Identify which cell holds the provided text, then report its (X, Y) central coordinate. 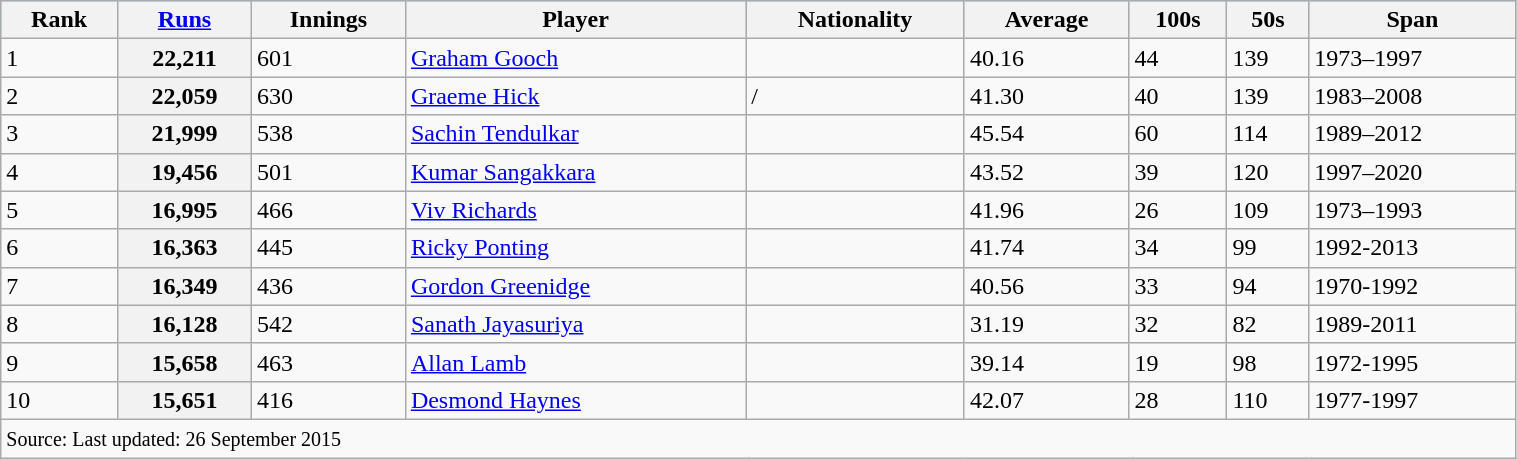
94 (1268, 286)
630 (329, 96)
82 (1268, 324)
40.16 (1046, 58)
Kumar Sangakkara (575, 172)
39 (1178, 172)
41.96 (1046, 210)
32 (1178, 324)
Innings (329, 20)
538 (329, 134)
22,211 (184, 58)
445 (329, 248)
1973–1993 (1412, 210)
6 (60, 248)
4 (60, 172)
1977-1997 (1412, 400)
1997–2020 (1412, 172)
33 (1178, 286)
40.56 (1046, 286)
/ (856, 96)
41.74 (1046, 248)
Rank (60, 20)
436 (329, 286)
5 (60, 210)
Source: Last updated: 26 September 2015 (758, 438)
601 (329, 58)
42.07 (1046, 400)
19,456 (184, 172)
Gordon Greenidge (575, 286)
1989–2012 (1412, 134)
Allan Lamb (575, 362)
1992-2013 (1412, 248)
99 (1268, 248)
1983–2008 (1412, 96)
45.54 (1046, 134)
100s (1178, 20)
10 (60, 400)
1 (60, 58)
Average (1046, 20)
98 (1268, 362)
542 (329, 324)
1973–1997 (1412, 58)
44 (1178, 58)
Span (1412, 20)
7 (60, 286)
1989-2011 (1412, 324)
Sachin Tendulkar (575, 134)
Graeme Hick (575, 96)
Player (575, 20)
2 (60, 96)
120 (1268, 172)
Runs (184, 20)
1972-1995 (1412, 362)
Graham Gooch (575, 58)
501 (329, 172)
466 (329, 210)
21,999 (184, 134)
60 (1178, 134)
31.19 (1046, 324)
22,059 (184, 96)
3 (60, 134)
463 (329, 362)
416 (329, 400)
16,995 (184, 210)
28 (1178, 400)
9 (60, 362)
8 (60, 324)
39.14 (1046, 362)
43.52 (1046, 172)
Desmond Haynes (575, 400)
15,651 (184, 400)
Sanath Jayasuriya (575, 324)
16,128 (184, 324)
1970-1992 (1412, 286)
34 (1178, 248)
16,349 (184, 286)
Viv Richards (575, 210)
41.30 (1046, 96)
Nationality (856, 20)
19 (1178, 362)
15,658 (184, 362)
40 (1178, 96)
50s (1268, 20)
26 (1178, 210)
114 (1268, 134)
Ricky Ponting (575, 248)
110 (1268, 400)
109 (1268, 210)
16,363 (184, 248)
